Provide the [X, Y] coordinate of the cell's center where the given text is located.  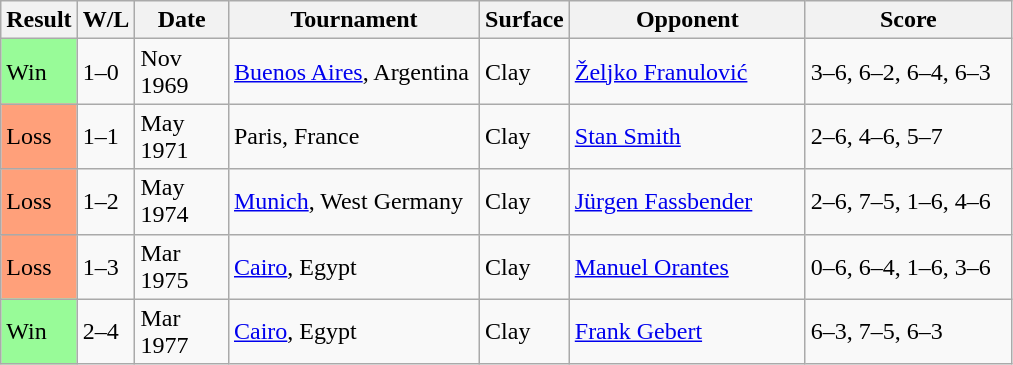
1–1 [106, 136]
Mar 1975 [182, 266]
Manuel Orantes [687, 266]
0–6, 6–4, 1–6, 3–6 [908, 266]
Željko Franulović [687, 72]
Surface [525, 20]
Buenos Aires, Argentina [354, 72]
1–2 [106, 202]
May 1974 [182, 202]
1–3 [106, 266]
Nov 1969 [182, 72]
W/L [106, 20]
Jürgen Fassbender [687, 202]
2–6, 7–5, 1–6, 4–6 [908, 202]
1–0 [106, 72]
Opponent [687, 20]
Score [908, 20]
Mar 1977 [182, 332]
Paris, France [354, 136]
Tournament [354, 20]
Stan Smith [687, 136]
Date [182, 20]
May 1971 [182, 136]
3–6, 6–2, 6–4, 6–3 [908, 72]
Munich, West Germany [354, 202]
2–6, 4–6, 5–7 [908, 136]
2–4 [106, 332]
Frank Gebert [687, 332]
6–3, 7–5, 6–3 [908, 332]
Result [39, 20]
